Extract the (X, Y) coordinate from the center of the cell holding the provided text.  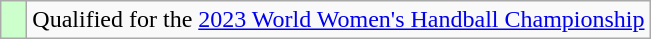
Qualified for the 2023 World Women's Handball Championship (338, 20)
